Capture the cell that displays the provided text and extract its [X, Y] central coordinate. 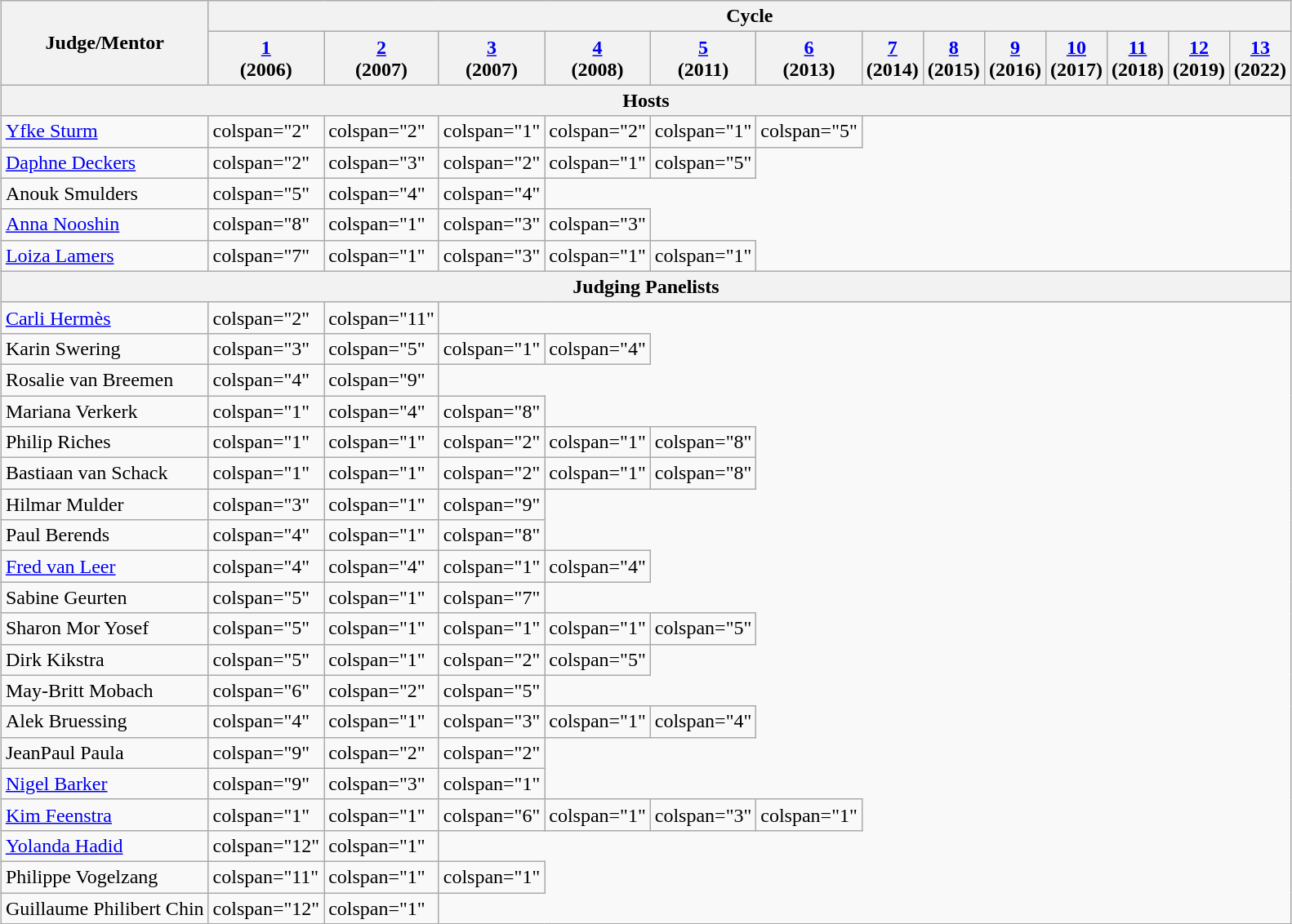
Anna Nooshin [105, 224]
Dirk Kikstra [105, 660]
Philippe Vogelzang [105, 877]
3 (2007) [492, 59]
Bastiaan van Schack [105, 473]
Hosts [645, 100]
Guillaume Philibert Chin [105, 908]
Fred van Leer [105, 566]
Hilmar Mulder [105, 504]
Mariana Verkerk [105, 411]
Anouk Smulders [105, 193]
Nigel Barker [105, 784]
Yolanda Hadid [105, 846]
Loiza Lamers [105, 255]
Daphne Deckers [105, 162]
12 (2019) [1199, 59]
13 (2022) [1261, 59]
9 (2016) [1014, 59]
2 (2007) [382, 59]
5 (2011) [703, 59]
JeanPaul Paula [105, 753]
Sabine Geurten [105, 597]
Paul Berends [105, 535]
10 (2017) [1076, 59]
Sharon Mor Yosef [105, 629]
1 (2006) [266, 59]
8 (2015) [954, 59]
Karin Swering [105, 349]
May-Britt Mobach [105, 691]
Judge/Mentor [105, 42]
Philip Riches [105, 442]
Alek Bruessing [105, 722]
11 (2018) [1137, 59]
Carli Hermès [105, 318]
7 (2014) [892, 59]
Cycle [750, 16]
Rosalie van Breemen [105, 380]
Kim Feenstra [105, 815]
4 (2008) [598, 59]
6 (2013) [809, 59]
Yfke Sturm [105, 131]
Judging Panelists [645, 287]
